Find where the given text appears and provide that cell's center as [X, Y] coordinate. 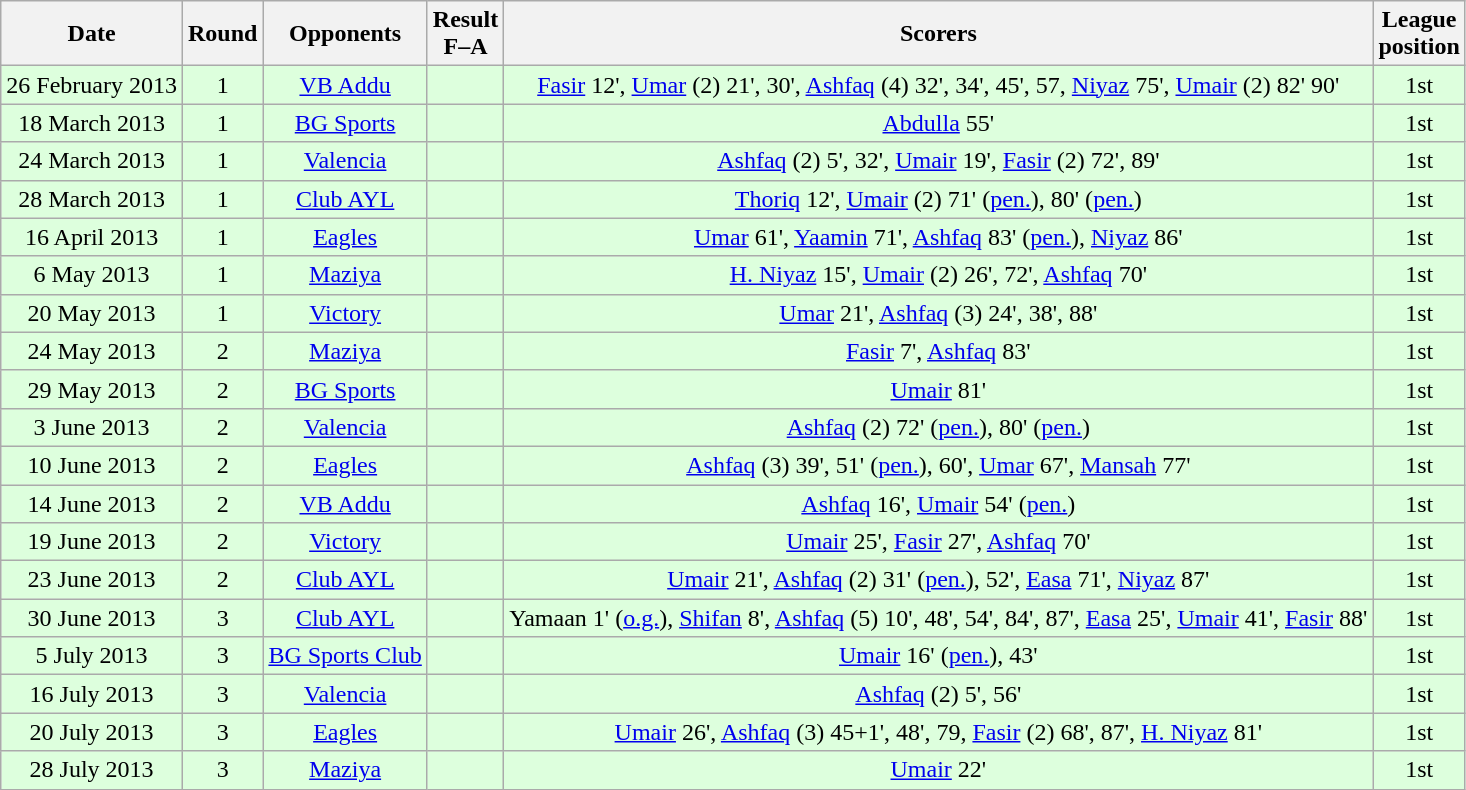
Fasir 7', Ashfaq 83' [938, 351]
3 June 2013 [92, 427]
Umair 16' (pen.), 43' [938, 656]
Ashfaq (2) 72' (pen.), 80' (pen.) [938, 427]
ResultF–A [465, 34]
Yamaan 1' (o.g.), Shifan 8', Ashfaq (5) 10', 48', 54', 84', 87', Easa 25', Umair 41', Fasir 88' [938, 618]
20 July 2013 [92, 732]
10 June 2013 [92, 465]
Umair 22' [938, 770]
28 March 2013 [92, 199]
Umar 61', Yaamin 71', Ashfaq 83' (pen.), Niyaz 86' [938, 237]
16 July 2013 [92, 694]
29 May 2013 [92, 389]
Umair 25', Fasir 27', Ashfaq 70' [938, 542]
16 April 2013 [92, 237]
5 July 2013 [92, 656]
24 May 2013 [92, 351]
Abdulla 55' [938, 123]
Ashfaq (2) 5', 56' [938, 694]
Umair 26', Ashfaq (3) 45+1', 48', 79, Fasir (2) 68', 87', H. Niyaz 81' [938, 732]
Fasir 12', Umar (2) 21', 30', Ashfaq (4) 32', 34', 45', 57, Niyaz 75', Umair (2) 82' 90' [938, 85]
23 June 2013 [92, 580]
Umair 81' [938, 389]
18 March 2013 [92, 123]
28 July 2013 [92, 770]
Thoriq 12', Umair (2) 71' (pen.), 80' (pen.) [938, 199]
Ashfaq 16', Umair 54' (pen.) [938, 503]
20 May 2013 [92, 313]
30 June 2013 [92, 618]
Ashfaq (2) 5', 32', Umair 19', Fasir (2) 72', 89' [938, 161]
Umar 21', Ashfaq (3) 24', 38', 88' [938, 313]
24 March 2013 [92, 161]
Date [92, 34]
26 February 2013 [92, 85]
BG Sports Club [345, 656]
14 June 2013 [92, 503]
Ashfaq (3) 39', 51' (pen.), 60', Umar 67', Mansah 77' [938, 465]
Umair 21', Ashfaq (2) 31' (pen.), 52', Easa 71', Niyaz 87' [938, 580]
Scorers [938, 34]
Opponents [345, 34]
H. Niyaz 15', Umair (2) 26', 72', Ashfaq 70' [938, 275]
19 June 2013 [92, 542]
Round [222, 34]
Leagueposition [1419, 34]
6 May 2013 [92, 275]
